For the text-containing cell, return its midpoint in [x, y] coordinate format. 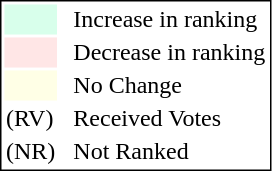
(NR) [30, 151]
Received Votes [170, 119]
(RV) [30, 119]
Decrease in ranking [170, 53]
Not Ranked [170, 151]
No Change [170, 85]
Increase in ranking [170, 19]
